Determine the (x, y) coordinate at the center of the cell enclosing the given text.  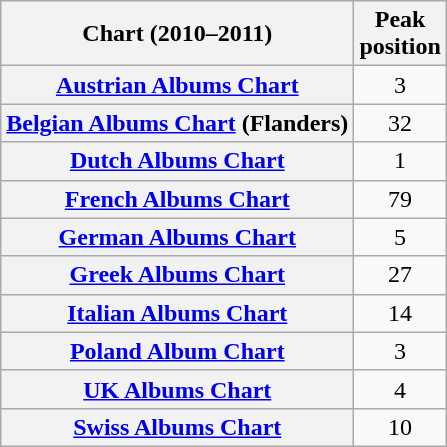
French Albums Chart (178, 199)
10 (400, 427)
4 (400, 389)
27 (400, 275)
Swiss Albums Chart (178, 427)
1 (400, 161)
Poland Album Chart (178, 351)
Chart (2010–2011) (178, 34)
79 (400, 199)
Italian Albums Chart (178, 313)
Dutch Albums Chart (178, 161)
32 (400, 123)
German Albums Chart (178, 237)
Austrian Albums Chart (178, 85)
5 (400, 237)
14 (400, 313)
Belgian Albums Chart (Flanders) (178, 123)
Greek Albums Chart (178, 275)
Peakposition (400, 34)
UK Albums Chart (178, 389)
